For the text-containing cell, return its midpoint in [x, y] coordinate format. 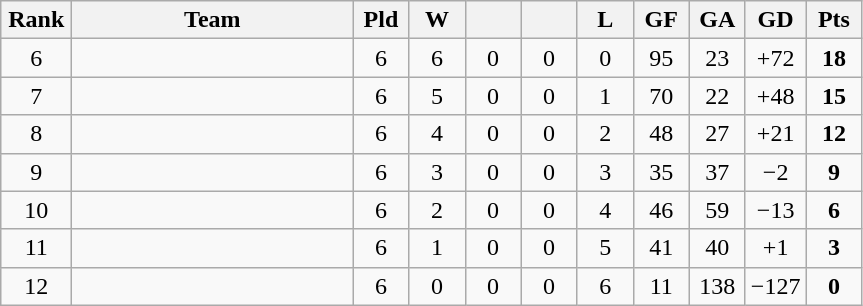
GA [717, 20]
Pld [381, 20]
L [605, 20]
Pts [834, 20]
59 [717, 210]
22 [717, 96]
40 [717, 248]
23 [717, 58]
−2 [776, 172]
−13 [776, 210]
7 [36, 96]
−127 [776, 286]
37 [717, 172]
35 [661, 172]
138 [717, 286]
10 [36, 210]
GF [661, 20]
70 [661, 96]
18 [834, 58]
+48 [776, 96]
+21 [776, 134]
48 [661, 134]
Rank [36, 20]
46 [661, 210]
GD [776, 20]
+1 [776, 248]
W [437, 20]
15 [834, 96]
Team [212, 20]
27 [717, 134]
41 [661, 248]
+72 [776, 58]
8 [36, 134]
95 [661, 58]
